Locate the cell with the specified text and output its [x, y] center coordinate. 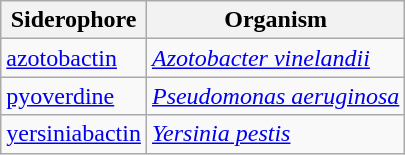
azotobactin [74, 58]
Yersinia pestis [275, 134]
Pseudomonas aeruginosa [275, 96]
Siderophore [74, 20]
yersiniabactin [74, 134]
Organism [275, 20]
pyoverdine [74, 96]
Azotobacter vinelandii [275, 58]
